Locate the cell with the specified text and output its [X, Y] center coordinate. 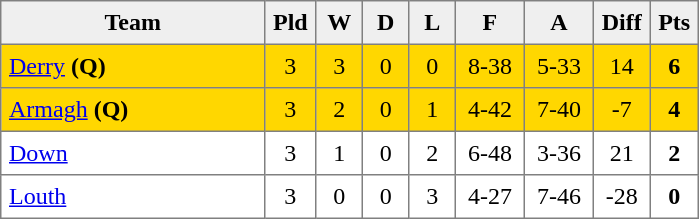
Louth [133, 197]
Diff [621, 23]
6 [674, 66]
21 [621, 153]
4-42 [490, 110]
Down [133, 153]
7-46 [558, 197]
L [432, 23]
5-33 [558, 66]
3-36 [558, 153]
W [339, 23]
6-48 [490, 153]
Pld [290, 23]
-7 [621, 110]
Derry (Q) [133, 66]
4-27 [490, 197]
Team [133, 23]
D [385, 23]
14 [621, 66]
A [558, 23]
-28 [621, 197]
F [490, 23]
Pts [674, 23]
4 [674, 110]
8-38 [490, 66]
7-40 [558, 110]
Armagh (Q) [133, 110]
